Scan for the cell matching the given text and deliver its (x, y) coordinate at center. 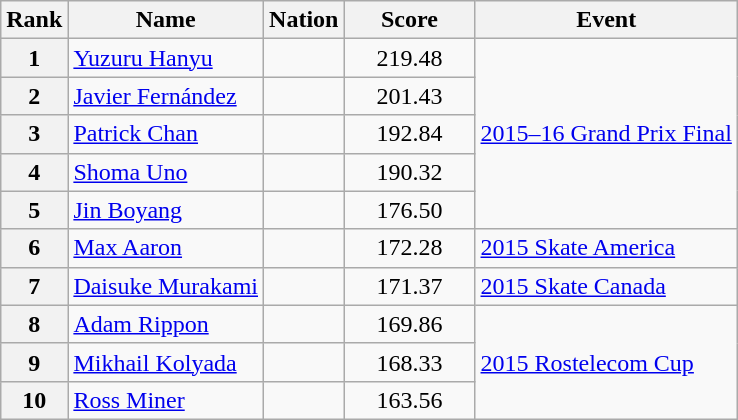
Daisuke Murakami (166, 286)
192.84 (410, 134)
2015 Skate America (606, 248)
201.43 (410, 96)
Nation (304, 20)
Mikhail Kolyada (166, 362)
Rank (34, 20)
3 (34, 134)
Adam Rippon (166, 324)
2015 Rostelecom Cup (606, 362)
8 (34, 324)
Jin Boyang (166, 210)
Yuzuru Hanyu (166, 58)
Score (410, 20)
2015–16 Grand Prix Final (606, 134)
169.86 (410, 324)
Event (606, 20)
Ross Miner (166, 400)
5 (34, 210)
172.28 (410, 248)
2 (34, 96)
168.33 (410, 362)
190.32 (410, 172)
4 (34, 172)
Patrick Chan (166, 134)
163.56 (410, 400)
Name (166, 20)
1 (34, 58)
6 (34, 248)
Javier Fernández (166, 96)
10 (34, 400)
9 (34, 362)
7 (34, 286)
176.50 (410, 210)
2015 Skate Canada (606, 286)
Max Aaron (166, 248)
171.37 (410, 286)
219.48 (410, 58)
Shoma Uno (166, 172)
